Return the (X, Y) coordinate for the center point of the cell that contains the specified text.  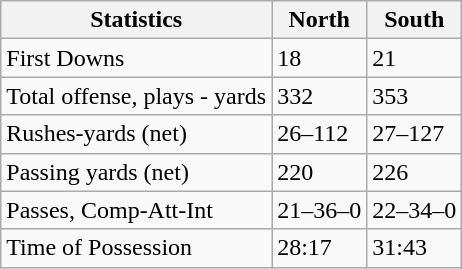
22–34–0 (414, 210)
First Downs (136, 58)
332 (320, 96)
18 (320, 58)
26–112 (320, 134)
226 (414, 172)
Total offense, plays - yards (136, 96)
21–36–0 (320, 210)
28:17 (320, 248)
27–127 (414, 134)
Time of Possession (136, 248)
353 (414, 96)
Rushes-yards (net) (136, 134)
21 (414, 58)
Statistics (136, 20)
Passing yards (net) (136, 172)
South (414, 20)
220 (320, 172)
North (320, 20)
31:43 (414, 248)
Passes, Comp-Att-Int (136, 210)
